Locate the cell with the specified text and output its [x, y] center coordinate. 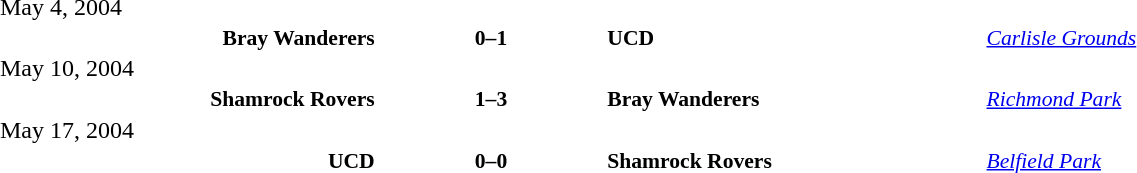
Bray Wanderers [795, 99]
UCD [795, 38]
0–1 [492, 38]
1–3 [492, 99]
